Locate the cell with the specified text and output its [X, Y] center coordinate. 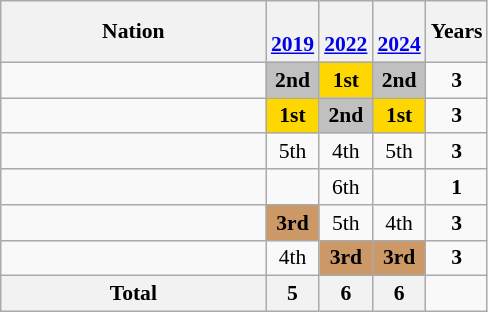
2024 [398, 32]
1 [457, 187]
2022 [346, 32]
6th [346, 187]
5 [292, 294]
Total [134, 294]
Years [457, 32]
Nation [134, 32]
2019 [292, 32]
